Locate the cell with the specified text and output its [X, Y] center coordinate. 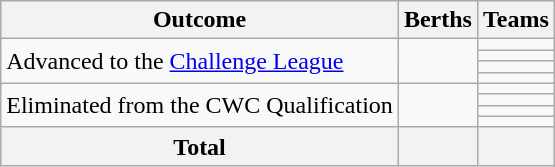
Eliminated from the CWC Qualification [200, 105]
Berths [438, 20]
Total [200, 146]
Teams [516, 20]
Outcome [200, 20]
Advanced to the Challenge League [200, 61]
